Return the [X, Y] coordinate for the center point of the cell that contains the specified text.  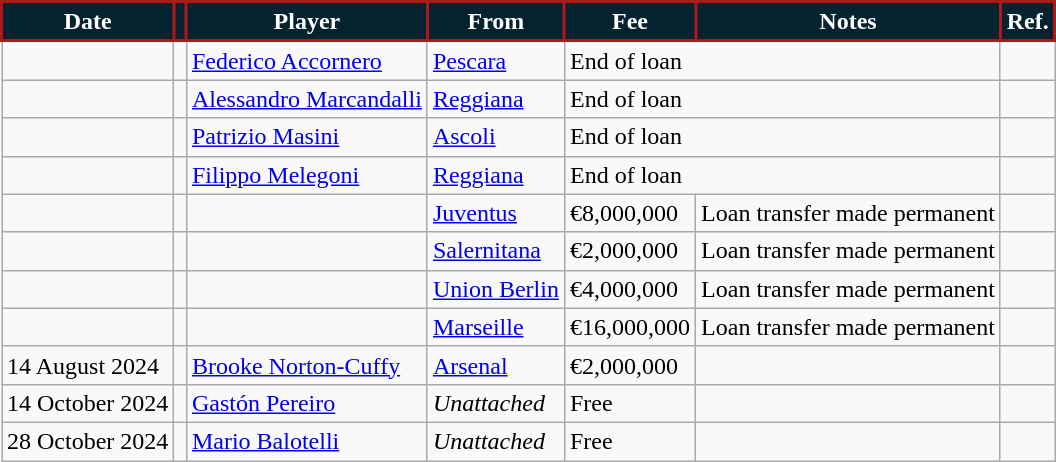
Mario Balotelli [306, 441]
Ref. [1028, 22]
14 October 2024 [88, 403]
Gastón Pereiro [306, 403]
Pescara [496, 60]
Alessandro Marcandalli [306, 99]
€8,000,000 [630, 213]
Federico Accornero [306, 60]
Filippo Melegoni [306, 175]
Marseille [496, 327]
Arsenal [496, 365]
From [496, 22]
14 August 2024 [88, 365]
Union Berlin [496, 289]
28 October 2024 [88, 441]
Fee [630, 22]
Brooke Norton-Cuffy [306, 365]
Date [88, 22]
Patrizio Masini [306, 137]
Player [306, 22]
Notes [848, 22]
€16,000,000 [630, 327]
Ascoli [496, 137]
Salernitana [496, 251]
Juventus [496, 213]
€4,000,000 [630, 289]
